Identify which cell holds the provided text, then report its (X, Y) central coordinate. 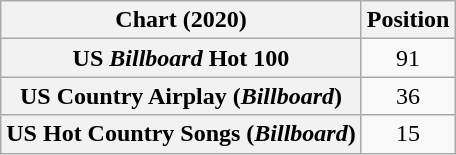
Position (408, 20)
US Billboard Hot 100 (181, 58)
US Country Airplay (Billboard) (181, 96)
15 (408, 134)
Chart (2020) (181, 20)
36 (408, 96)
91 (408, 58)
US Hot Country Songs (Billboard) (181, 134)
